Capture the cell that displays the provided text and extract its (x, y) central coordinate. 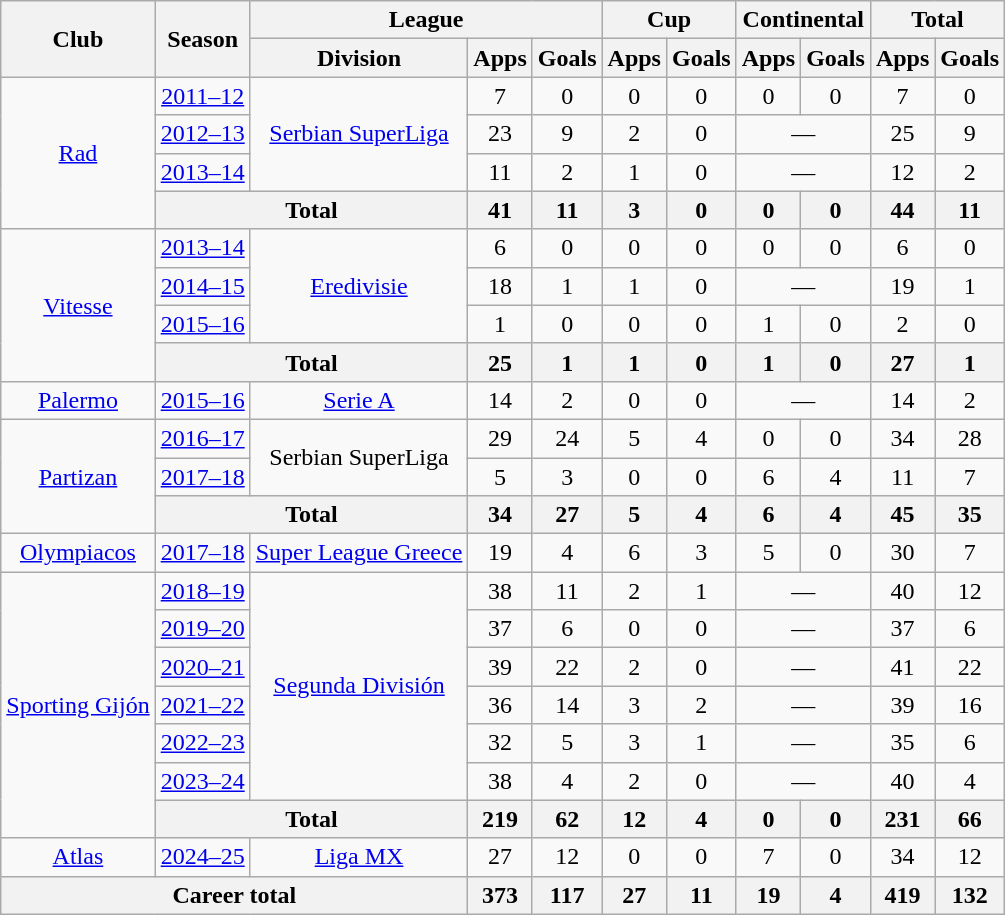
30 (902, 553)
Atlas (78, 857)
29 (500, 438)
62 (567, 819)
Vitesse (78, 305)
2011–12 (202, 96)
231 (902, 819)
Continental (803, 20)
66 (970, 819)
32 (500, 743)
44 (902, 210)
Super League Greece (359, 553)
Olympiacos (78, 553)
2019–20 (202, 629)
Cup (669, 20)
Eredivisie (359, 286)
League (426, 20)
419 (902, 895)
2024–25 (202, 857)
2022–23 (202, 743)
117 (567, 895)
Club (78, 39)
Rad (78, 153)
45 (902, 515)
Liga MX (359, 857)
2021–22 (202, 705)
18 (500, 286)
Partizan (78, 476)
Career total (234, 895)
2016–17 (202, 438)
Serie A (359, 400)
2018–19 (202, 591)
2014–15 (202, 286)
2020–21 (202, 667)
36 (500, 705)
28 (970, 438)
2023–24 (202, 781)
Palermo (78, 400)
132 (970, 895)
2012–13 (202, 134)
219 (500, 819)
16 (970, 705)
Sporting Gijón (78, 705)
Segunda División (359, 686)
23 (500, 134)
Division (359, 58)
373 (500, 895)
24 (567, 438)
Season (202, 39)
